Return [x, y] of the center of cell containing provided text 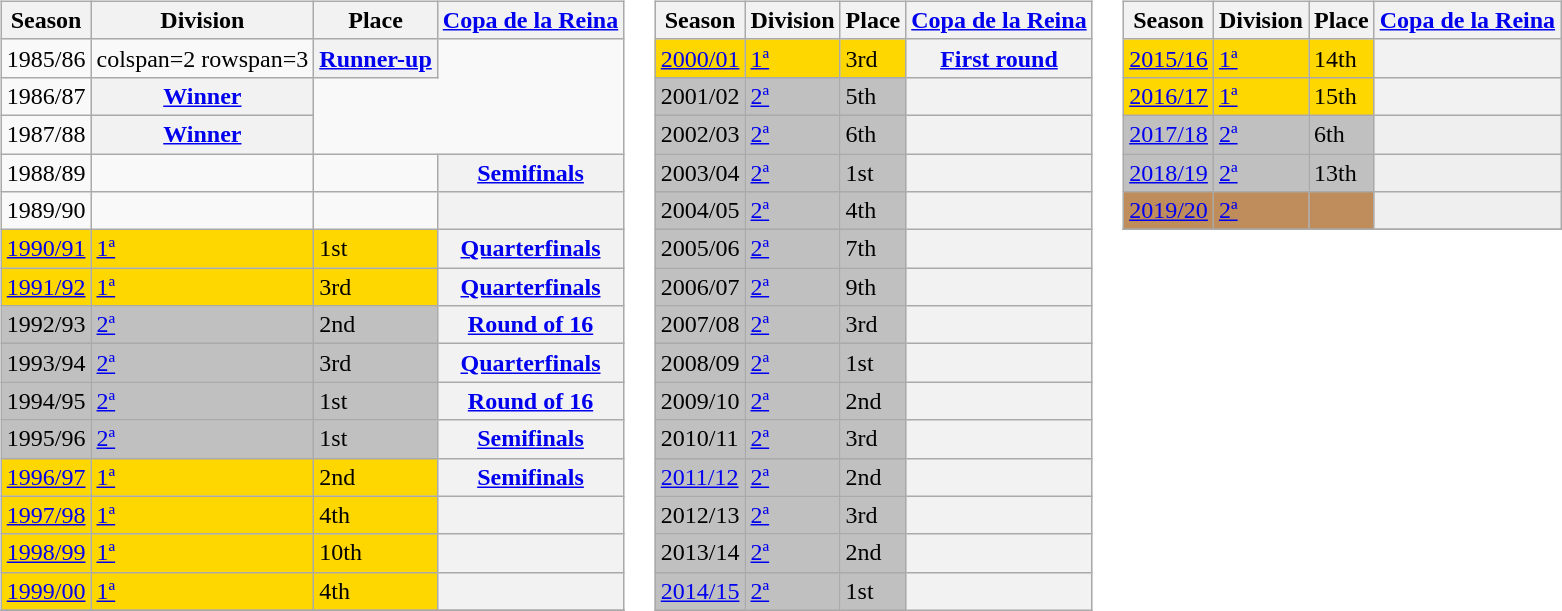
2011/12 [700, 477]
2018/19 [1169, 173]
2014/15 [700, 591]
15th [1341, 96]
10th [376, 553]
1988/89 [46, 173]
2000/01 [700, 58]
2010/11 [700, 439]
2015/16 [1169, 58]
2009/10 [700, 401]
2013/14 [700, 553]
2012/13 [700, 515]
1987/88 [46, 134]
2006/07 [700, 287]
First round [999, 58]
2007/08 [700, 325]
2005/06 [700, 249]
13th [1341, 173]
2017/18 [1169, 134]
colspan=2 rowspan=3 [202, 58]
14th [1341, 58]
1993/94 [46, 363]
2001/02 [700, 96]
1985/86 [46, 58]
7th [873, 249]
1996/97 [46, 477]
1994/95 [46, 401]
1995/96 [46, 439]
Runner-up [376, 58]
1986/87 [46, 96]
2003/04 [700, 173]
2002/03 [700, 134]
1989/90 [46, 211]
1999/00 [46, 591]
5th [873, 96]
1992/93 [46, 325]
2019/20 [1169, 211]
2004/05 [700, 211]
1991/92 [46, 287]
2008/09 [700, 363]
1998/99 [46, 553]
9th [873, 287]
2016/17 [1169, 96]
1997/98 [46, 515]
1990/91 [46, 249]
